Output the [X, Y] coordinate of the center of the cell containing the given text.  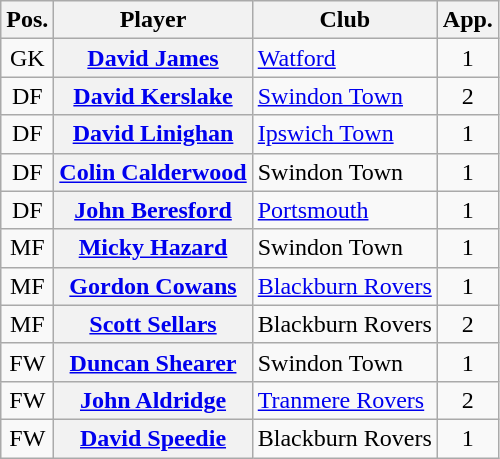
Club [344, 20]
Watford [344, 58]
App. [468, 20]
David Kerslake [153, 96]
Pos. [28, 20]
Player [153, 20]
Scott Sellars [153, 324]
David Linighan [153, 134]
Ipswich Town [344, 134]
GK [28, 58]
Portsmouth [344, 210]
Micky Hazard [153, 248]
Colin Calderwood [153, 172]
Tranmere Rovers [344, 400]
David Speedie [153, 438]
Duncan Shearer [153, 362]
Gordon Cowans [153, 286]
John Beresford [153, 210]
David James [153, 58]
John Aldridge [153, 400]
